Determine the (x, y) coordinate at the center of the cell enclosing the given text.  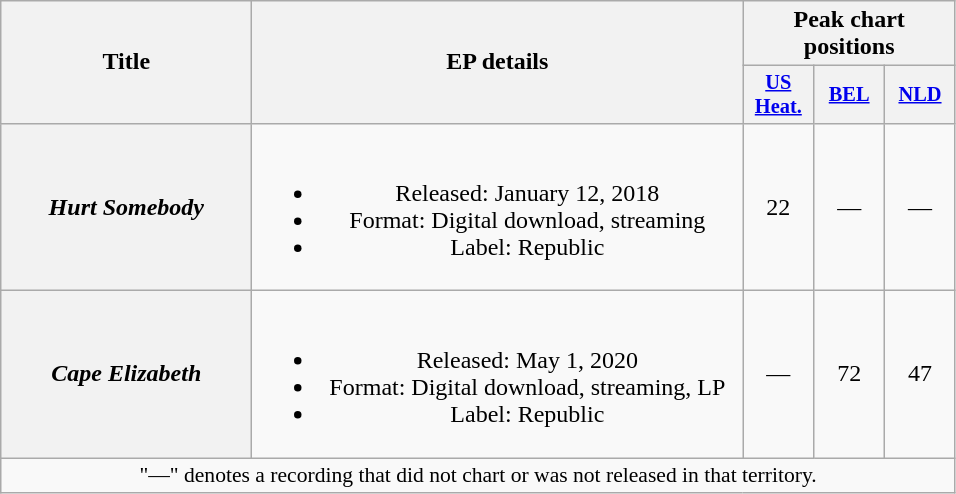
"—" denotes a recording that did not chart or was not released in that territory. (478, 476)
Hurt Somebody (126, 206)
Peak chart positions (850, 34)
Released: January 12, 2018Format: Digital download, streamingLabel: Republic (498, 206)
Cape Elizabeth (126, 374)
Title (126, 62)
22 (778, 206)
EP details (498, 62)
BEL (850, 95)
Released: May 1, 2020Format: Digital download, streaming, LPLabel: Republic (498, 374)
72 (850, 374)
47 (920, 374)
NLD (920, 95)
USHeat. (778, 95)
